Extract the (X, Y) coordinate from the center of the cell holding the provided text.  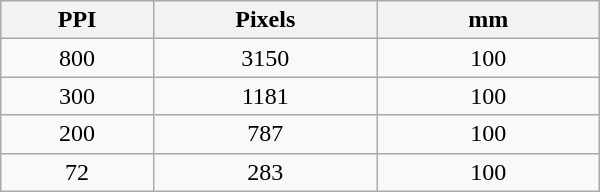
787 (265, 134)
1181 (265, 96)
300 (78, 96)
PPI (78, 20)
72 (78, 172)
Pixels (265, 20)
3150 (265, 58)
283 (265, 172)
800 (78, 58)
mm (488, 20)
200 (78, 134)
